Determine the (X, Y) coordinate at the center of the cell enclosing the given text.  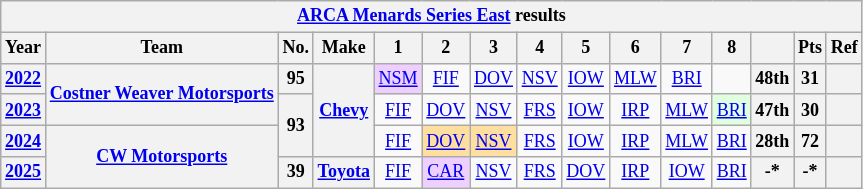
5 (586, 48)
Ref (844, 48)
ARCA Menards Series East results (432, 16)
2025 (24, 172)
Make (344, 48)
2023 (24, 110)
47th (772, 110)
48th (772, 78)
31 (810, 78)
CAR (446, 172)
Pts (810, 48)
6 (636, 48)
95 (296, 78)
CW Motorsports (162, 156)
4 (540, 48)
3 (494, 48)
93 (296, 125)
72 (810, 140)
2022 (24, 78)
Toyota (344, 172)
NSM (398, 78)
8 (732, 48)
Team (162, 48)
No. (296, 48)
30 (810, 110)
Costner Weaver Motorsports (162, 94)
28th (772, 140)
2024 (24, 140)
7 (686, 48)
Chevy (344, 110)
2 (446, 48)
1 (398, 48)
39 (296, 172)
Year (24, 48)
